Return (x, y) of the center of cell containing provided text 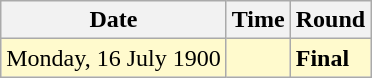
Date (114, 20)
Round (330, 20)
Time (258, 20)
Final (330, 58)
Monday, 16 July 1900 (114, 58)
